Return the [x, y] coordinate for the center point of the cell that contains the specified text.  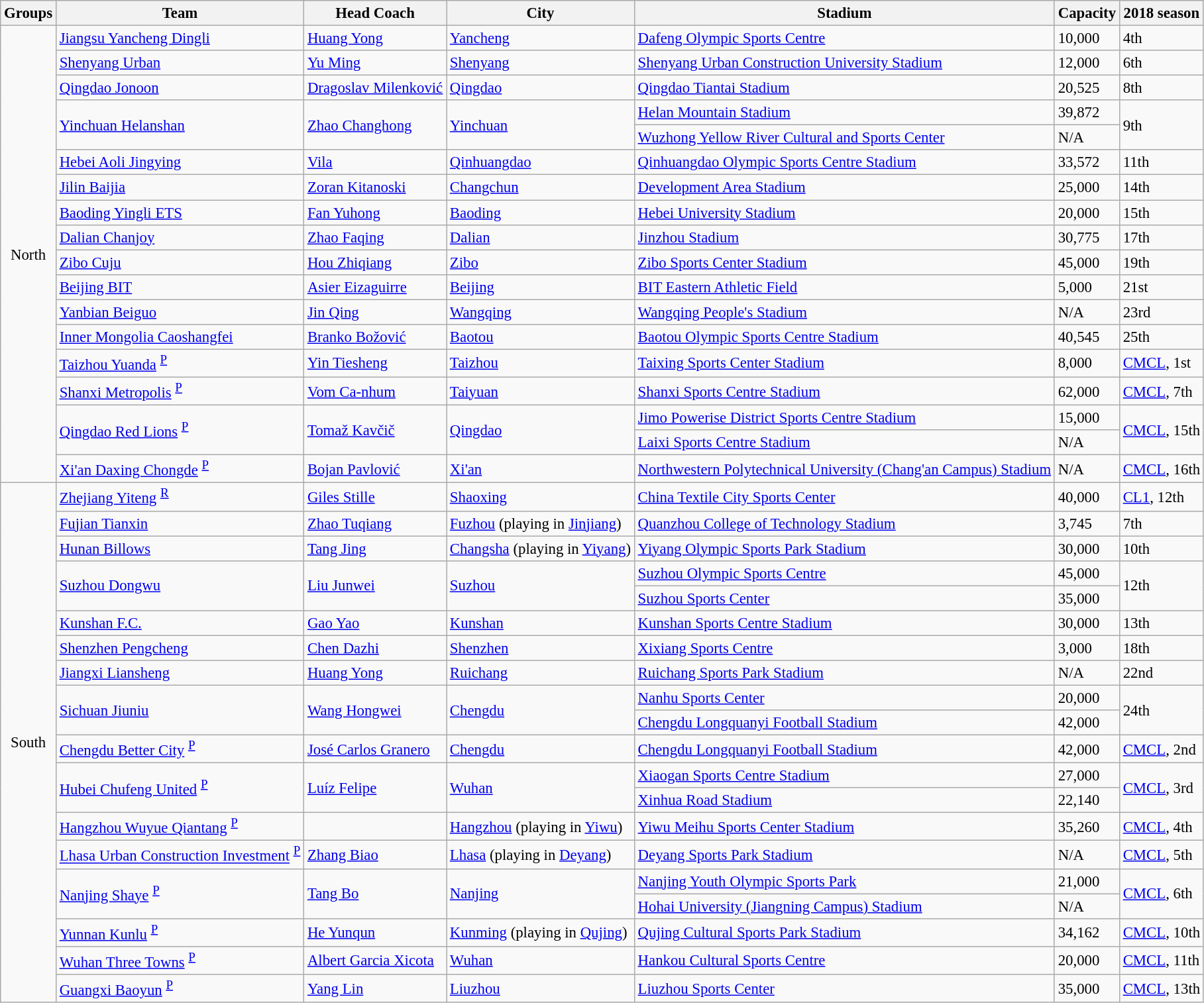
Kunshan Sports Centre Stadium [844, 623]
Yunnan Kunlu P [180, 932]
Wang Hongwei [375, 710]
Stadium [844, 13]
Laixi Sports Centre Stadium [844, 443]
Dalian [541, 237]
He Yunqun [375, 932]
City [541, 13]
Inner Mongolia Caoshangfei [180, 337]
Shanxi Sports Centre Stadium [844, 391]
35,260 [1087, 827]
Yu Ming [375, 63]
CMCL, 6th [1161, 893]
15th [1161, 213]
Changchun [541, 187]
Groups [28, 13]
Hangzhou Wuyue Qiantang P [180, 827]
Nanjing [541, 893]
Dragoslav Milenković [375, 88]
Dafeng Olympic Sports Centre [844, 38]
Xinhua Road Stadium [844, 800]
Nanjing Shaye P [180, 893]
21,000 [1087, 881]
Hebei University Stadium [844, 213]
Zhao Faqing [375, 237]
Albert Garcia Xicota [375, 961]
Development Area Stadium [844, 187]
9th [1161, 125]
Chengdu Better City P [180, 749]
CMCL, 4th [1161, 827]
Jilin Baijia [180, 187]
23rd [1161, 312]
Xi'an Daxing Chongde P [180, 469]
Zibo [541, 262]
Sichuan Jiuniu [180, 710]
CMCL, 13th [1161, 988]
Shenyang Urban Construction University Stadium [844, 63]
Head Coach [375, 13]
Kunshan F.C. [180, 623]
34,162 [1087, 932]
Hebei Aoli Jingying [180, 162]
CMCL, 15th [1161, 431]
Jiangxi Liansheng [180, 673]
Shenzhen [541, 648]
Jimo Powerise District Sports Centre Stadium [844, 418]
Suzhou [541, 586]
Zhao Changhong [375, 125]
Xi'an [541, 469]
Baoding Yingli ETS [180, 213]
South [28, 743]
Lhasa (playing in Deyang) [541, 855]
40,000 [1087, 497]
Yang Lin [375, 988]
CMCL, 5th [1161, 855]
Suzhou Sports Center [844, 598]
Jiangsu Yancheng Dingli [180, 38]
18th [1161, 648]
Hankou Cultural Sports Centre [844, 961]
Vila [375, 162]
Dalian Chanjoy [180, 237]
Liuzhou [541, 988]
Liu Junwei [375, 586]
Tang Jing [375, 549]
Shenzhen Pengcheng [180, 648]
Tang Bo [375, 893]
Giles Stille [375, 497]
Guangxi Baoyun P [180, 988]
CMCL, 3rd [1161, 788]
20,525 [1087, 88]
Changsha (playing in Yiyang) [541, 549]
12th [1161, 586]
CL1, 12th [1161, 497]
27,000 [1087, 776]
Deyang Sports Park Stadium [844, 855]
11th [1161, 162]
Chen Dazhi [375, 648]
Zibo Cuju [180, 262]
Kunming (playing in Qujing) [541, 932]
CMCL, 16th [1161, 469]
Asier Eizaguirre [375, 287]
Zibo Sports Center Stadium [844, 262]
8,000 [1087, 363]
Suzhou Dongwu [180, 586]
Tomaž Kavčič [375, 431]
5,000 [1087, 287]
13th [1161, 623]
30,775 [1087, 237]
Yiwu Meihu Sports Center Stadium [844, 827]
25,000 [1087, 187]
10,000 [1087, 38]
Xiaogan Sports Centre Stadium [844, 776]
19th [1161, 262]
Qingdao Jonoon [180, 88]
Vom Ca-nhum [375, 391]
24th [1161, 710]
10th [1161, 549]
Beijing [541, 287]
José Carlos Granero [375, 749]
Yanbian Beiguo [180, 312]
Taixing Sports Center Stadium [844, 363]
Jin Qing [375, 312]
62,000 [1087, 391]
Bojan Pavlović [375, 469]
Hou Zhiqiang [375, 262]
Team [180, 13]
4th [1161, 38]
33,572 [1087, 162]
BIT Eastern Athletic Field [844, 287]
Zhao Tuqiang [375, 523]
Yinchuan [541, 125]
CMCL, 2nd [1161, 749]
Liuzhou Sports Center [844, 988]
Hunan Billows [180, 549]
8th [1161, 88]
Lhasa Urban Construction Investment P [180, 855]
Taizhou Yuanda P [180, 363]
Wangqing [541, 312]
Wuzhong Yellow River Cultural and Sports Center [844, 138]
6th [1161, 63]
Yiyang Olympic Sports Park Stadium [844, 549]
40,545 [1087, 337]
Gao Yao [375, 623]
North [28, 254]
Qingdao Red Lions P [180, 431]
CMCL, 11th [1161, 961]
Kunshan [541, 623]
Qingdao Tiantai Stadium [844, 88]
Nanjing Youth Olympic Sports Park [844, 881]
Taiyuan [541, 391]
Baoding [541, 213]
Baotou Olympic Sports Centre Stadium [844, 337]
Baotou [541, 337]
CMCL, 1st [1161, 363]
Fuzhou (playing in Jinjiang) [541, 523]
Wangqing People's Stadium [844, 312]
Quanzhou College of Technology Stadium [844, 523]
Fujian Tianxin [180, 523]
Qinhuangdao [541, 162]
Shenyang [541, 63]
2018 season [1161, 13]
Taizhou [541, 363]
Wuhan Three Towns P [180, 961]
Zoran Kitanoski [375, 187]
22nd [1161, 673]
Capacity [1087, 13]
22,140 [1087, 800]
Northwestern Polytechnical University (Chang'an Campus) Stadium [844, 469]
17th [1161, 237]
14th [1161, 187]
3,000 [1087, 648]
Hubei Chufeng United P [180, 788]
Qinhuangdao Olympic Sports Centre Stadium [844, 162]
Beijing BIT [180, 287]
Shaoxing [541, 497]
Zhang Biao [375, 855]
Qujing Cultural Sports Park Stadium [844, 932]
Ruichang [541, 673]
Luíz Felipe [375, 788]
CMCL, 7th [1161, 391]
Zhejiang Yiteng R [180, 497]
Yancheng [541, 38]
25th [1161, 337]
Xixiang Sports Centre [844, 648]
Fan Yuhong [375, 213]
3,745 [1087, 523]
Nanhu Sports Center [844, 698]
Hohai University (Jiangning Campus) Stadium [844, 906]
12,000 [1087, 63]
Yin Tiesheng [375, 363]
Ruichang Sports Park Stadium [844, 673]
China Textile City Sports Center [844, 497]
Shanxi Metropolis P [180, 391]
Shenyang Urban [180, 63]
15,000 [1087, 418]
7th [1161, 523]
Suzhou Olympic Sports Centre [844, 573]
Yinchuan Helanshan [180, 125]
Hangzhou (playing in Yiwu) [541, 827]
39,872 [1087, 113]
Helan Mountain Stadium [844, 113]
21st [1161, 287]
Jinzhou Stadium [844, 237]
Branko Božović [375, 337]
CMCL, 10th [1161, 932]
